Return (X, Y) of the center of cell containing provided text 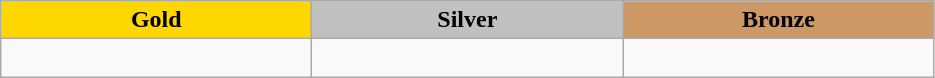
Silver (468, 20)
Bronze (778, 20)
Gold (156, 20)
